Determine the (X, Y) coordinate at the center of the cell enclosing the given text.  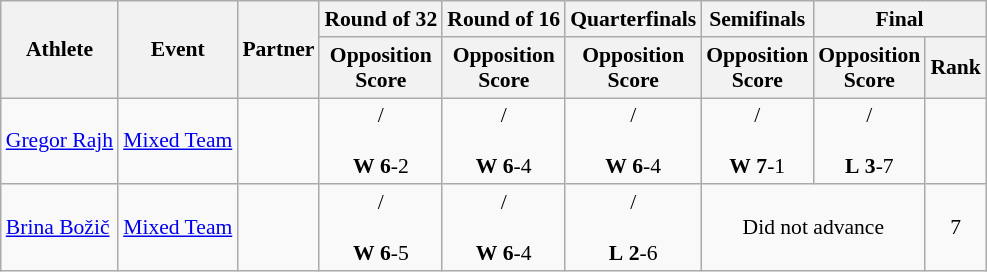
/ L 3-7 (869, 142)
Event (178, 50)
Final (900, 19)
Gregor Rajh (60, 142)
/ L 2-6 (633, 228)
Semifinals (757, 19)
Round of 32 (380, 19)
7 (956, 228)
Round of 16 (504, 19)
Quarterfinals (633, 19)
Partner (278, 50)
Rank (956, 68)
Brina Božič (60, 228)
/ W 6-5 (380, 228)
/ W 6-2 (380, 142)
Athlete (60, 50)
Did not advance (813, 228)
/ W 7-1 (757, 142)
